For the text-containing cell, return its midpoint in [X, Y] coordinate format. 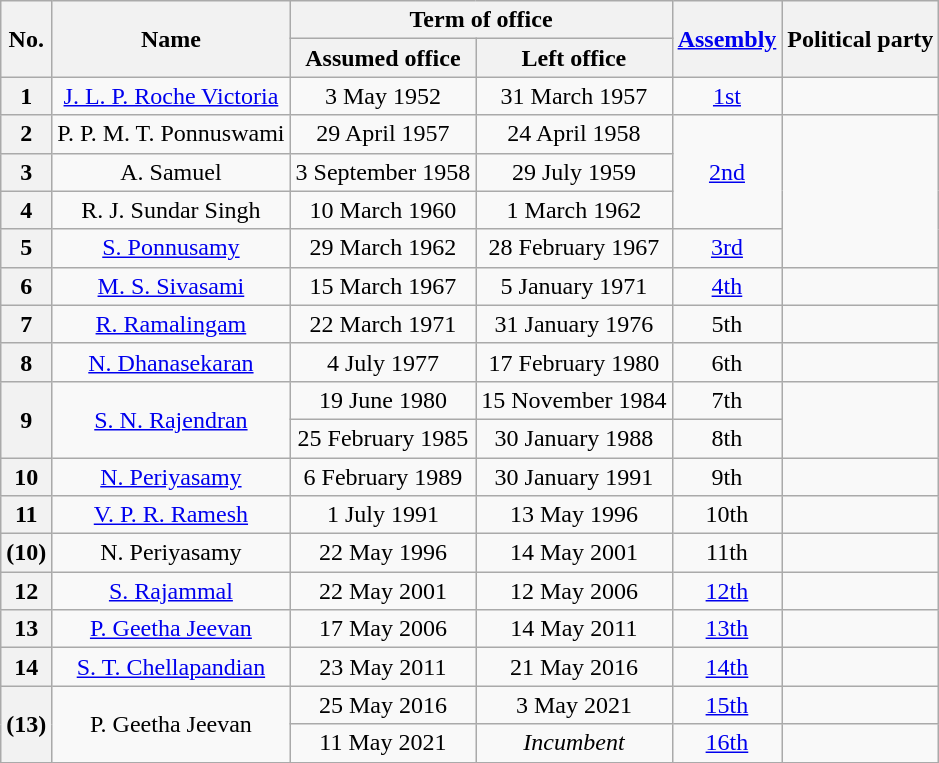
S. Ponnusamy [171, 248]
25 February 1985 [383, 438]
11 May 2021 [383, 743]
S. N. Rajendran [171, 419]
17 February 1980 [574, 362]
16th [727, 743]
13th [727, 629]
14th [727, 667]
Political party [860, 39]
30 January 1988 [574, 438]
S. Rajammal [171, 591]
1 [26, 96]
P. P. M. T. Ponnuswami [171, 134]
R. Ramalingam [171, 324]
30 January 1991 [574, 477]
8 [26, 362]
No. [26, 39]
Left office [574, 58]
29 April 1957 [383, 134]
15 November 1984 [574, 400]
21 May 2016 [574, 667]
25 May 2016 [383, 705]
Assumed office [383, 58]
5th [727, 324]
31 March 1957 [574, 96]
5 January 1971 [574, 286]
10 [26, 477]
17 May 2006 [383, 629]
3rd [727, 248]
29 July 1959 [574, 172]
9th [727, 477]
Term of office [481, 20]
M. S. Sivasami [171, 286]
12th [727, 591]
14 May 2011 [574, 629]
(10) [26, 553]
A. Samuel [171, 172]
12 May 2006 [574, 591]
7th [727, 400]
5 [26, 248]
22 May 2001 [383, 591]
11th [727, 553]
10th [727, 515]
1st [727, 96]
N. Dhanasekaran [171, 362]
31 January 1976 [574, 324]
13 May 1996 [574, 515]
S. T. Chellapandian [171, 667]
23 May 2011 [383, 667]
1 March 1962 [574, 210]
2nd [727, 172]
6th [727, 362]
19 June 1980 [383, 400]
3 September 1958 [383, 172]
R. J. Sundar Singh [171, 210]
22 May 1996 [383, 553]
8th [727, 438]
9 [26, 419]
10 March 1960 [383, 210]
6 February 1989 [383, 477]
3 [26, 172]
4th [727, 286]
13 [26, 629]
3 May 2021 [574, 705]
28 February 1967 [574, 248]
1 July 1991 [383, 515]
2 [26, 134]
4 [26, 210]
15 March 1967 [383, 286]
29 March 1962 [383, 248]
12 [26, 591]
4 July 1977 [383, 362]
(13) [26, 724]
14 [26, 667]
15th [727, 705]
3 May 1952 [383, 96]
Incumbent [574, 743]
J. L. P. Roche Victoria [171, 96]
24 April 1958 [574, 134]
11 [26, 515]
6 [26, 286]
14 May 2001 [574, 553]
22 March 1971 [383, 324]
7 [26, 324]
V. P. R. Ramesh [171, 515]
Assembly [727, 39]
Name [171, 39]
